Return [x, y] of the center of cell containing provided text 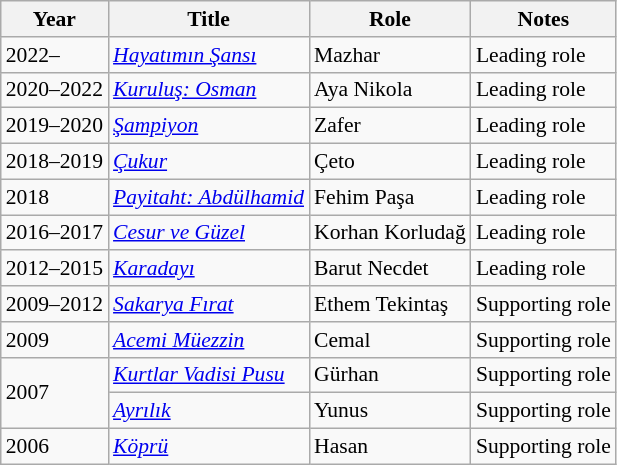
2018 [54, 197]
Köprü [208, 447]
2007 [54, 392]
Mazhar [390, 55]
Notes [544, 19]
Year [54, 19]
2020–2022 [54, 90]
Fehim Paşa [390, 197]
2018–2019 [54, 162]
Acemi Müezzin [208, 340]
Hayatımın Şansı [208, 55]
2009 [54, 340]
2012–2015 [54, 269]
2022– [54, 55]
Kurtlar Vadisi Pusu [208, 375]
Korhan Korludağ [390, 233]
Yunus [390, 411]
Çeto [390, 162]
Cemal [390, 340]
Zafer [390, 126]
Şampiyon [208, 126]
Cesur ve Güzel [208, 233]
Title [208, 19]
2006 [54, 447]
2016–2017 [54, 233]
Çukur [208, 162]
Hasan [390, 447]
2019–2020 [54, 126]
2009–2012 [54, 304]
Barut Necdet [390, 269]
Ethem Tekintaş [390, 304]
Payitaht: Abdülhamid [208, 197]
Kuruluş: Osman [208, 90]
Role [390, 19]
Ayrılık [208, 411]
Aya Nikola [390, 90]
Karadayı [208, 269]
Sakarya Fırat [208, 304]
Gürhan [390, 375]
